Find where the given text appears and provide that cell's center as (X, Y) coordinate. 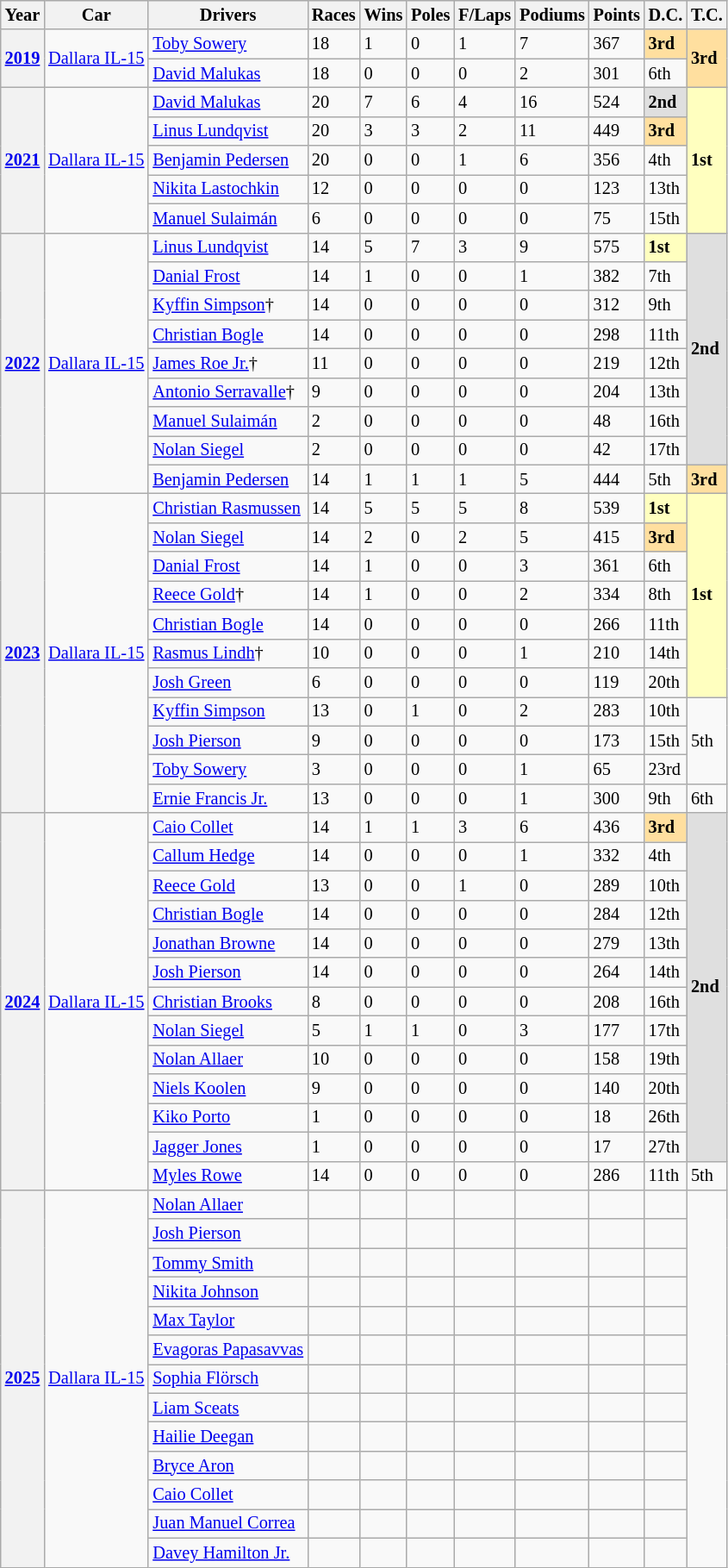
Antonio Serravalle† (227, 392)
Liam Sceats (227, 1408)
312 (617, 305)
283 (617, 711)
F/Laps (484, 15)
449 (617, 131)
Max Taylor (227, 1321)
Evagoras Papasavvas (227, 1350)
Bryce Aron (227, 1465)
Christian Rasmussen (227, 508)
16 (552, 102)
8th (665, 595)
158 (617, 1059)
367 (617, 44)
Points (617, 15)
300 (617, 798)
Nikita Johnson (227, 1291)
264 (617, 972)
286 (617, 1176)
289 (617, 885)
48 (617, 422)
208 (617, 1002)
7th (665, 276)
140 (617, 1089)
Wins (384, 15)
James Roe Jr.† (227, 363)
2024 (22, 1002)
4 (484, 102)
42 (617, 450)
539 (617, 508)
119 (617, 682)
382 (617, 276)
356 (617, 160)
279 (617, 943)
T.C. (706, 15)
Poles (431, 15)
Nikita Lastochkin (227, 189)
415 (617, 537)
Juan Manuel Correa (227, 1523)
Kyffin Simpson (227, 711)
26th (665, 1117)
Christian Brooks (227, 1002)
2023 (22, 653)
266 (617, 624)
75 (617, 218)
524 (617, 102)
298 (617, 334)
Myles Rowe (227, 1176)
Reece Gold† (227, 595)
Drivers (227, 15)
444 (617, 479)
23rd (665, 769)
361 (617, 566)
Hailie Deegan (227, 1437)
436 (617, 828)
2025 (22, 1378)
Sophia Flörsch (227, 1378)
Josh Green (227, 682)
Car (96, 15)
332 (617, 856)
Rasmus Lindh† (227, 653)
65 (617, 769)
177 (617, 1030)
Races (334, 15)
284 (617, 915)
Year (22, 15)
301 (617, 73)
17 (617, 1146)
2022 (22, 364)
Reece Gold (227, 885)
27th (665, 1146)
334 (617, 595)
19th (665, 1059)
Kyffin Simpson† (227, 305)
219 (617, 363)
204 (617, 392)
210 (617, 653)
Jonathan Browne (227, 943)
Davey Hamilton Jr. (227, 1552)
123 (617, 189)
2021 (22, 159)
Kiko Porto (227, 1117)
Ernie Francis Jr. (227, 798)
Tommy Smith (227, 1263)
12 (334, 189)
Jagger Jones (227, 1146)
Callum Hedge (227, 856)
Niels Koolen (227, 1089)
Podiums (552, 15)
D.C. (665, 15)
173 (617, 740)
575 (617, 247)
2019 (22, 59)
